Locate the cell with the specified text and output its (x, y) center coordinate. 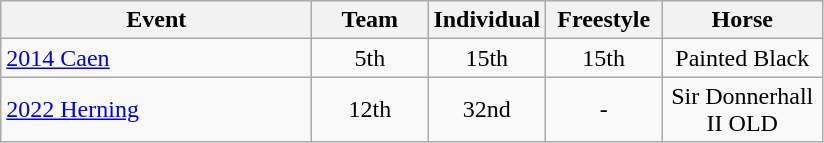
Horse (742, 20)
Event (156, 20)
Individual (487, 20)
Team (370, 20)
2022 Herning (156, 110)
2014 Caen (156, 58)
12th (370, 110)
Painted Black (742, 58)
Sir Donnerhall II OLD (742, 110)
Freestyle (604, 20)
32nd (487, 110)
5th (370, 58)
- (604, 110)
